Locate the cell with the specified text and output its [X, Y] center coordinate. 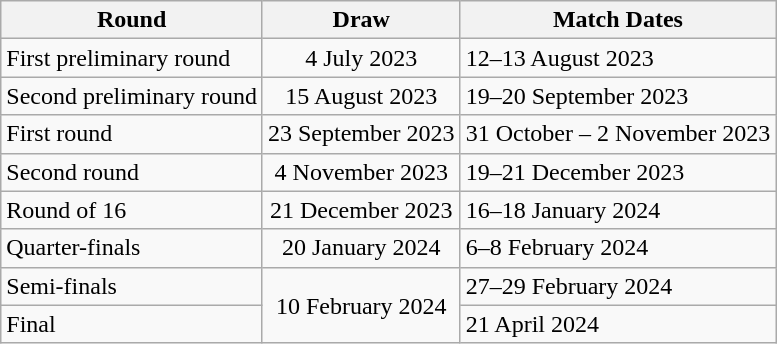
Round of 16 [132, 210]
Semi-finals [132, 286]
15 August 2023 [361, 96]
Round [132, 20]
16–18 January 2024 [618, 210]
Match Dates [618, 20]
Second preliminary round [132, 96]
21 April 2024 [618, 324]
Draw [361, 20]
23 September 2023 [361, 134]
Second round [132, 172]
20 January 2024 [361, 248]
19–20 September 2023 [618, 96]
Quarter-finals [132, 248]
Final [132, 324]
31 October – 2 November 2023 [618, 134]
First preliminary round [132, 58]
19–21 December 2023 [618, 172]
21 December 2023 [361, 210]
27–29 February 2024 [618, 286]
6–8 February 2024 [618, 248]
4 November 2023 [361, 172]
First round [132, 134]
10 February 2024 [361, 305]
4 July 2023 [361, 58]
12–13 August 2023 [618, 58]
